Identify which cell holds the provided text, then report its (x, y) central coordinate. 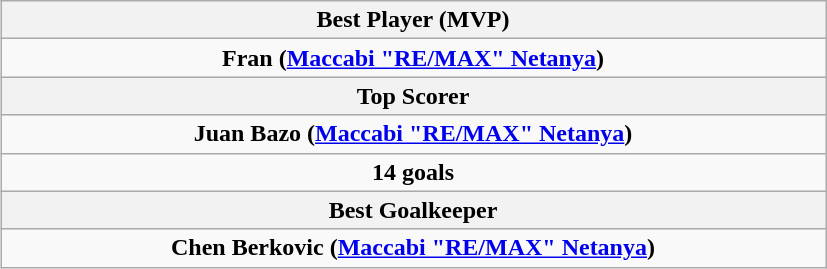
Best Player (MVP) (412, 20)
Juan Bazo (Maccabi "RE/MAX" Netanya) (412, 134)
14 goals (412, 172)
Top Scorer (412, 96)
Chen Berkovic (Maccabi "RE/MAX" Netanya) (412, 248)
Best Goalkeeper (412, 210)
Fran (Maccabi "RE/MAX" Netanya) (412, 58)
